Extract the (x, y) coordinate from the center of the cell holding the provided text.  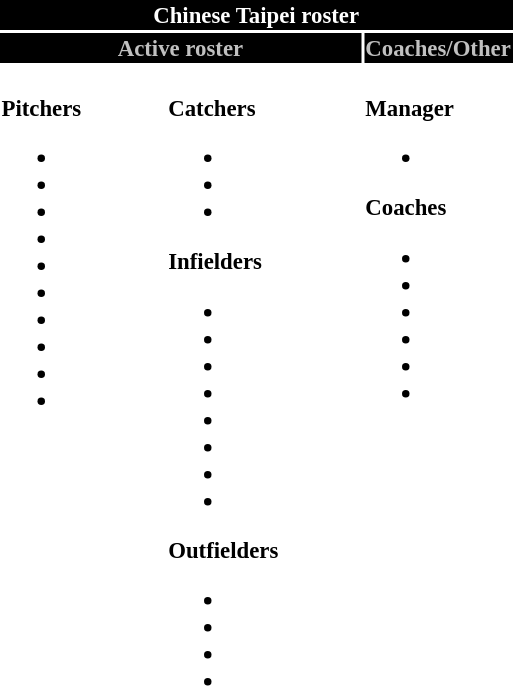
Active roster (180, 48)
Coaches/Other (438, 48)
Chinese Taipei roster (256, 15)
